Provide the [X, Y] coordinate of the cell's center where the given text is located.  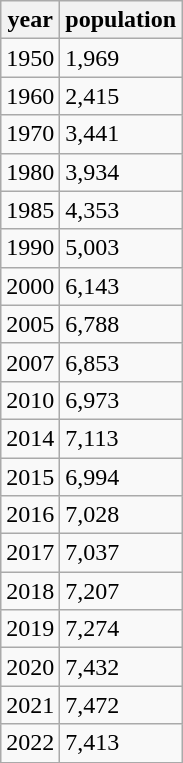
7,274 [121, 629]
population [121, 20]
5,003 [121, 248]
2021 [30, 705]
1,969 [121, 58]
2015 [30, 477]
year [30, 20]
2022 [30, 743]
6,973 [121, 400]
3,441 [121, 134]
2010 [30, 400]
2014 [30, 438]
7,432 [121, 667]
6,853 [121, 362]
2019 [30, 629]
2018 [30, 591]
7,028 [121, 515]
1985 [30, 210]
2,415 [121, 96]
2007 [30, 362]
1990 [30, 248]
2020 [30, 667]
1980 [30, 172]
1970 [30, 134]
4,353 [121, 210]
1960 [30, 96]
2005 [30, 324]
2016 [30, 515]
7,207 [121, 591]
1950 [30, 58]
7,037 [121, 553]
2017 [30, 553]
6,788 [121, 324]
7,413 [121, 743]
3,934 [121, 172]
7,472 [121, 705]
6,994 [121, 477]
6,143 [121, 286]
2000 [30, 286]
7,113 [121, 438]
